Extract the [x, y] coordinate from the center of the cell holding the provided text.  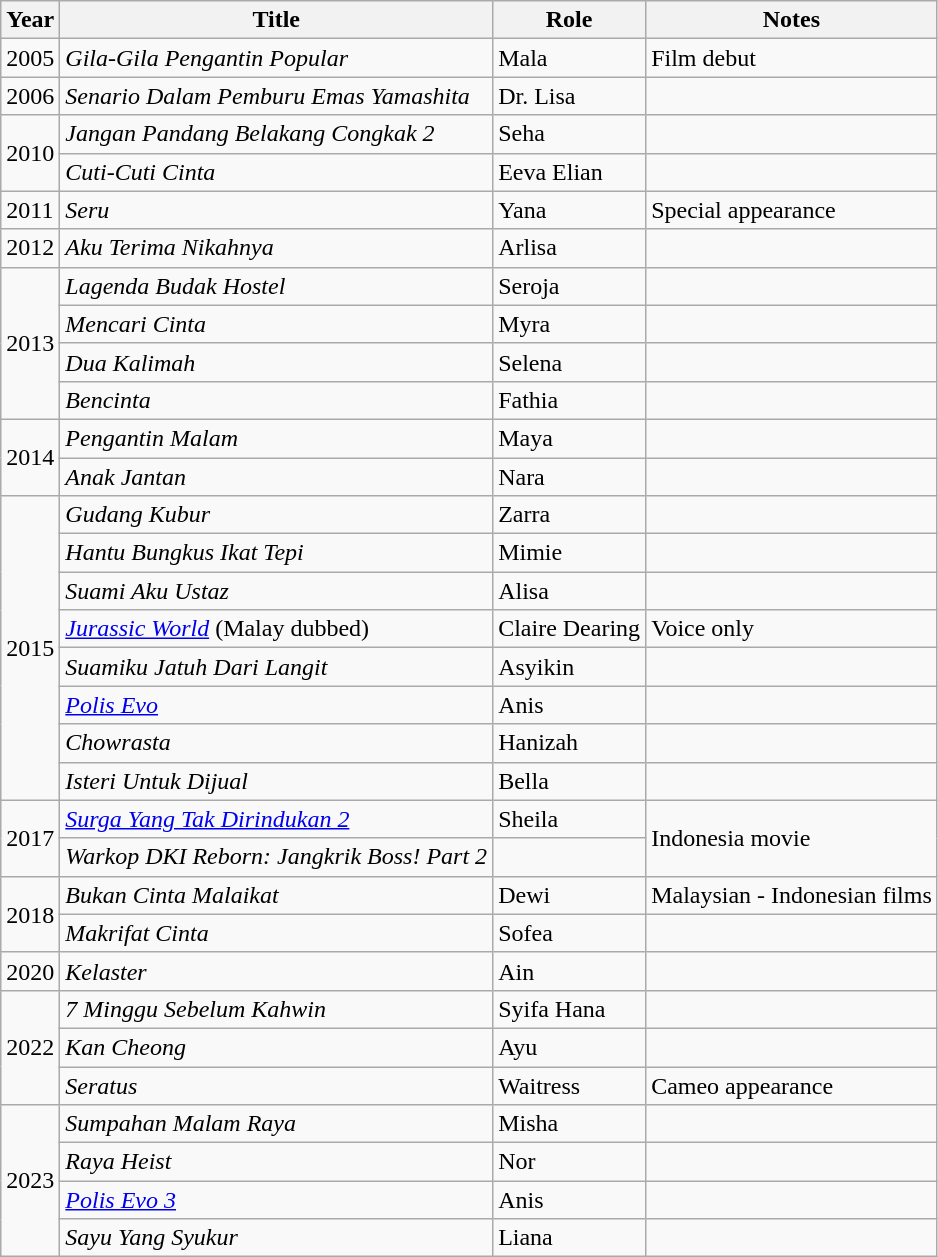
2022 [30, 1047]
2023 [30, 1181]
Sayu Yang Syukur [276, 1238]
Bukan Cinta Malaikat [276, 895]
Jangan Pandang Belakang Congkak 2 [276, 134]
Jurassic World (Malay dubbed) [276, 629]
Hantu Bungkus Ikat Tepi [276, 553]
Role [570, 20]
Lagenda Budak Hostel [276, 286]
Voice only [792, 629]
Mimie [570, 553]
Warkop DKI Reborn: Jangkrik Boss! Part 2 [276, 857]
Anak Jantan [276, 477]
Senario Dalam Pemburu Emas Yamashita [276, 96]
Seratus [276, 1085]
Malaysian - Indonesian films [792, 895]
Fathia [570, 400]
Hanizah [570, 743]
Film debut [792, 58]
Raya Heist [276, 1162]
Seha [570, 134]
Aku Terima Nikahnya [276, 248]
Nor [570, 1162]
Mencari Cinta [276, 324]
2018 [30, 914]
2013 [30, 343]
Bella [570, 781]
Myra [570, 324]
Claire Dearing [570, 629]
Seroja [570, 286]
Ain [570, 971]
2015 [30, 648]
Alisa [570, 591]
Notes [792, 20]
Waitress [570, 1085]
2011 [30, 210]
Polis Evo 3 [276, 1200]
Maya [570, 438]
Chowrasta [276, 743]
2020 [30, 971]
Title [276, 20]
Zarra [570, 515]
2017 [30, 838]
2006 [30, 96]
Indonesia movie [792, 838]
Dr. Lisa [570, 96]
Sumpahan Malam Raya [276, 1124]
Asyikin [570, 667]
Suamiku Jatuh Dari Langit [276, 667]
Kelaster [276, 971]
2014 [30, 457]
Kan Cheong [276, 1047]
Cuti-Cuti Cinta [276, 172]
Arlisa [570, 248]
Eeva Elian [570, 172]
Cameo appearance [792, 1085]
Suami Aku Ustaz [276, 591]
Polis Evo [276, 705]
2010 [30, 153]
Mala [570, 58]
Isteri Untuk Dijual [276, 781]
Dua Kalimah [276, 362]
Misha [570, 1124]
Surga Yang Tak Dirindukan 2 [276, 819]
Yana [570, 210]
Sheila [570, 819]
Bencinta [276, 400]
Year [30, 20]
Syifa Hana [570, 1009]
Gudang Kubur [276, 515]
Sofea [570, 933]
Nara [570, 477]
Pengantin Malam [276, 438]
Seru [276, 210]
Gila-Gila Pengantin Popular [276, 58]
Ayu [570, 1047]
Special appearance [792, 210]
2005 [30, 58]
7 Minggu Sebelum Kahwin [276, 1009]
Dewi [570, 895]
Makrifat Cinta [276, 933]
Selena [570, 362]
Liana [570, 1238]
2012 [30, 248]
